Extract the [X, Y] coordinate from the center of the cell holding the provided text.  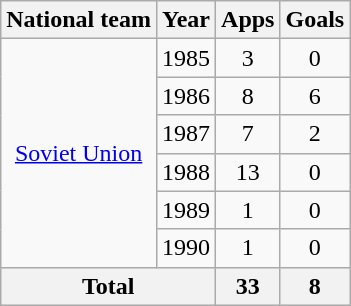
1988 [186, 172]
Year [186, 20]
Soviet Union [79, 153]
1986 [186, 96]
13 [248, 172]
1989 [186, 210]
33 [248, 286]
7 [248, 134]
6 [315, 96]
Total [108, 286]
1985 [186, 58]
1990 [186, 248]
Apps [248, 20]
National team [79, 20]
1987 [186, 134]
Goals [315, 20]
3 [248, 58]
2 [315, 134]
